Return (X, Y) of the center of cell containing provided text 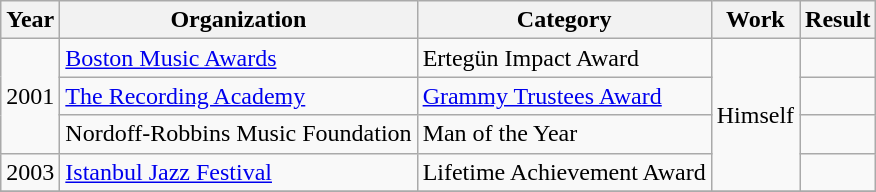
2001 (30, 96)
Man of the Year (564, 134)
Year (30, 20)
Ertegün Impact Award (564, 58)
Organization (238, 20)
2003 (30, 172)
Work (755, 20)
The Recording Academy (238, 96)
Himself (755, 115)
Nordoff-Robbins Music Foundation (238, 134)
Grammy Trustees Award (564, 96)
Result (838, 20)
Lifetime Achievement Award (564, 172)
Istanbul Jazz Festival (238, 172)
Category (564, 20)
Boston Music Awards (238, 58)
